Detect which cell encompasses the target text, then output its (X, Y) center coordinate. 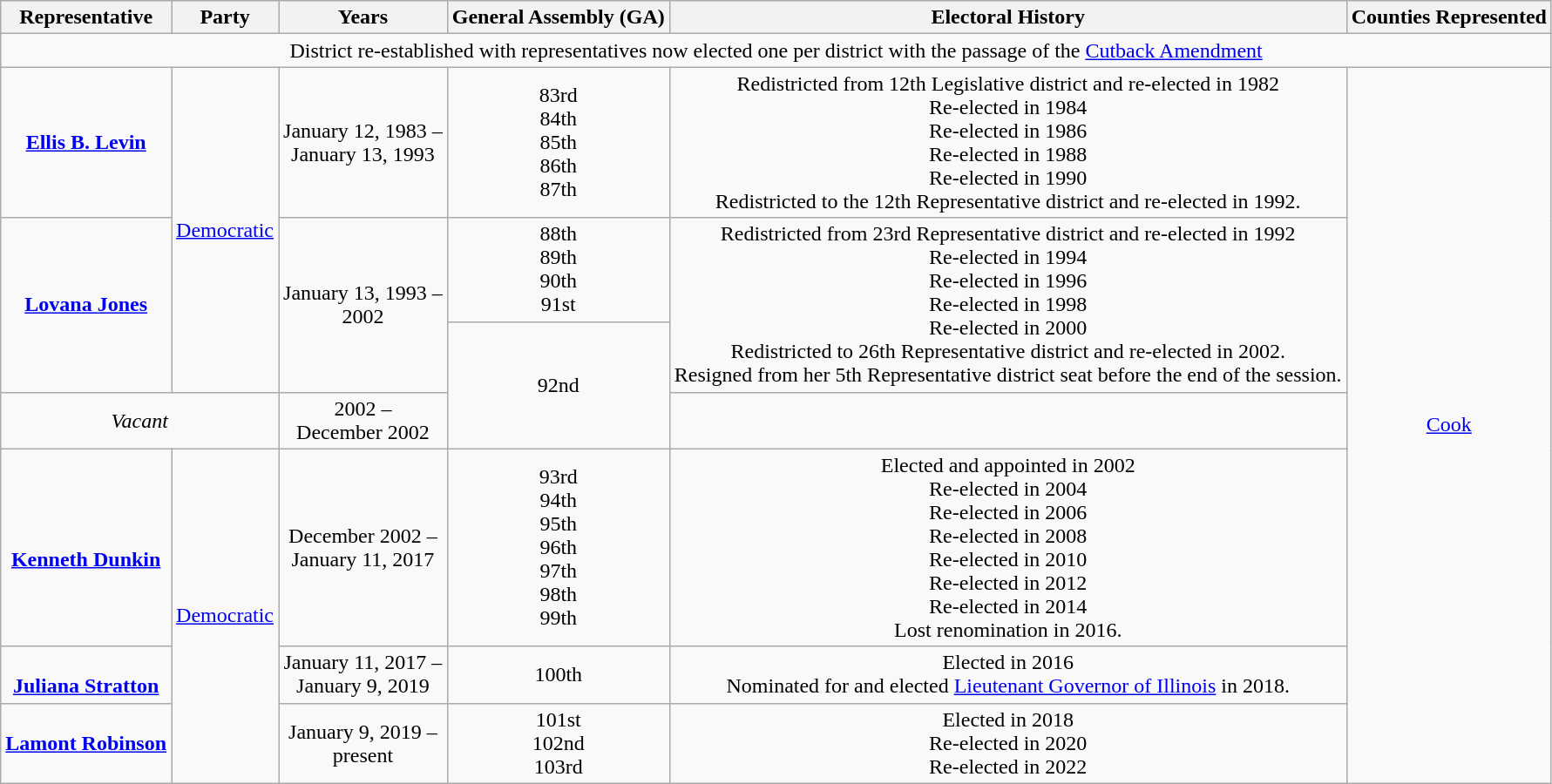
93rd94th95th96th97th98th99th (558, 547)
General Assembly (GA) (558, 17)
Counties Represented (1448, 17)
Lamont Robinson (86, 743)
Electoral History (1007, 17)
January 9, 2019 –present (363, 743)
January 13, 1993 –2002 (363, 305)
92nd (558, 385)
Representative (86, 17)
Cook (1448, 425)
Elected in 2018Re-elected in 2020Re-elected in 2022 (1007, 743)
83rd84th85th86th87th (558, 143)
Elected in 2016Nominated for and elected Lieutenant Governor of Illinois in 2018. (1007, 674)
88th89th90th91st (558, 270)
2002 –December 2002 (363, 420)
December 2002 –January 11, 2017 (363, 547)
Juliana Stratton (86, 674)
100th (558, 674)
January 11, 2017 –January 9, 2019 (363, 674)
Vacant (139, 420)
Ellis B. Levin (86, 143)
Lovana Jones (86, 305)
Kenneth Dunkin (86, 547)
District re-established with representatives now elected one per district with the passage of the Cutback Amendment (776, 51)
Years (363, 17)
January 12, 1983 –January 13, 1993 (363, 143)
101st102nd103rd (558, 743)
Party (225, 17)
